Determine the [X, Y] coordinate at the center of the cell enclosing the given text.  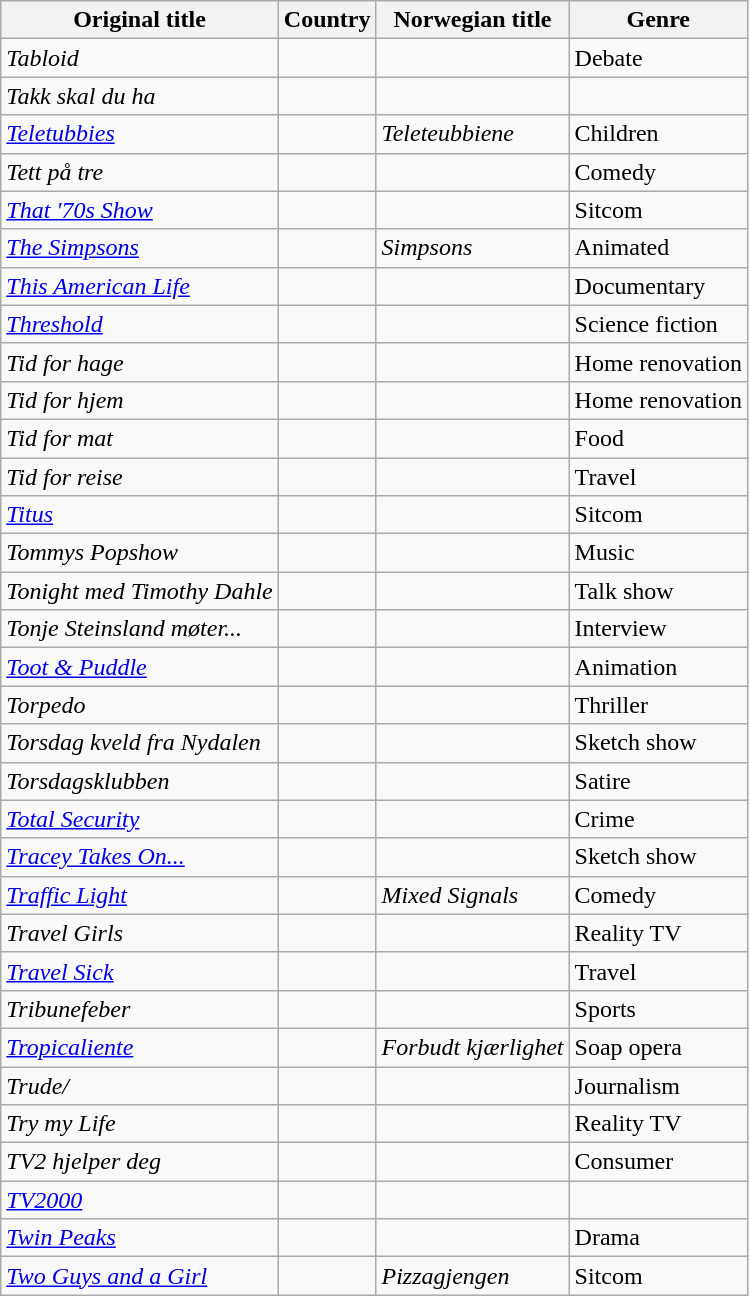
Satire [658, 781]
Sports [658, 1009]
Torsdagsklubben [140, 781]
Music [658, 553]
Tropicaliente [140, 1047]
Soap opera [658, 1047]
Tid for reise [140, 477]
The Simpsons [140, 248]
Animated [658, 248]
That '70s Show [140, 210]
Tett på tre [140, 172]
Science fiction [658, 324]
Torsdag kveld fra Nydalen [140, 743]
Teletubbies [140, 134]
Titus [140, 515]
Tid for hage [140, 362]
Norwegian title [472, 20]
Traffic Light [140, 895]
Tribunefeber [140, 1009]
Total Security [140, 819]
Twin Peaks [140, 1238]
TV2 hjelper deg [140, 1162]
Mixed Signals [472, 895]
Simpsons [472, 248]
TV2000 [140, 1200]
Travel Girls [140, 933]
Toot & Puddle [140, 667]
Tommys Popshow [140, 553]
Tracey Takes On... [140, 857]
Debate [658, 58]
Genre [658, 20]
Talk show [658, 591]
Two Guys and a Girl [140, 1276]
Thriller [658, 705]
Tonje Steinsland møter... [140, 629]
Tonight med Timothy Dahle [140, 591]
Crime [658, 819]
Original title [140, 20]
Country [327, 20]
Consumer [658, 1162]
Try my Life [140, 1124]
Food [658, 438]
Tid for hjem [140, 400]
Threshold [140, 324]
Tabloid [140, 58]
Forbudt kjærlighet [472, 1047]
Children [658, 134]
Interview [658, 629]
Journalism [658, 1085]
Pizzagjengen [472, 1276]
Tid for mat [140, 438]
This American Life [140, 286]
Trude/ [140, 1085]
Teleteubbiene [472, 134]
Documentary [658, 286]
Travel Sick [140, 971]
Torpedo [140, 705]
Takk skal du ha [140, 96]
Animation [658, 667]
Drama [658, 1238]
